Identify which cell holds the provided text, then report its [X, Y] central coordinate. 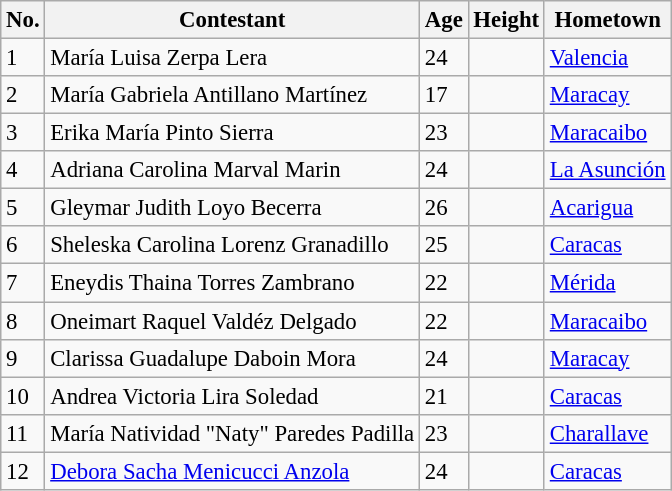
12 [23, 471]
Mérida [607, 283]
3 [23, 133]
La Asunción [607, 170]
Andrea Victoria Lira Soledad [232, 396]
17 [444, 95]
Contestant [232, 20]
1 [23, 58]
7 [23, 283]
21 [444, 396]
25 [444, 245]
Height [506, 20]
Sheleska Carolina Lorenz Granadillo [232, 245]
26 [444, 208]
Adriana Carolina Marval Marin [232, 170]
2 [23, 95]
Oneimart Raquel Valdéz Delgado [232, 321]
Gleymar Judith Loyo Becerra [232, 208]
Acarigua [607, 208]
Age [444, 20]
María Luisa Zerpa Lera [232, 58]
María Natividad "Naty" Paredes Padilla [232, 433]
Eneydis Thaina Torres Zambrano [232, 283]
8 [23, 321]
Valencia [607, 58]
6 [23, 245]
Clarissa Guadalupe Daboin Mora [232, 358]
Erika María Pinto Sierra [232, 133]
11 [23, 433]
4 [23, 170]
9 [23, 358]
Debora Sacha Menicucci Anzola [232, 471]
Hometown [607, 20]
Charallave [607, 433]
No. [23, 20]
5 [23, 208]
10 [23, 396]
María Gabriela Antillano Martínez [232, 95]
